Provide the (x, y) coordinate of the cell's center where the given text is located.  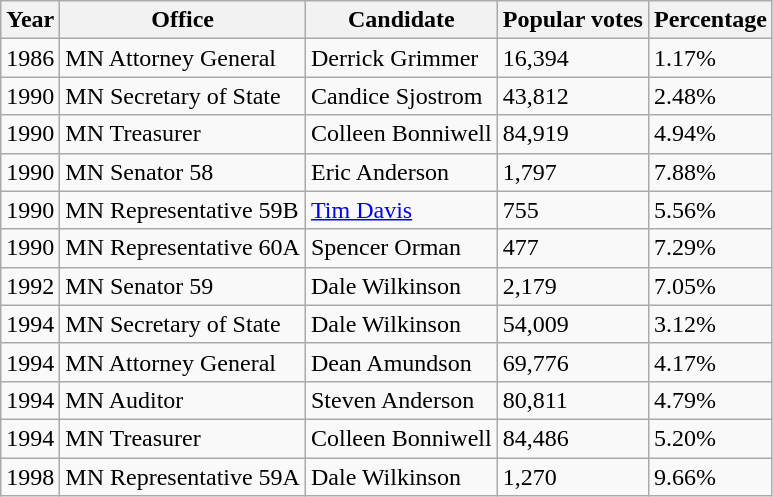
1992 (30, 286)
4.94% (710, 134)
MN Representative 60A (183, 248)
84,486 (572, 438)
MN Representative 59A (183, 477)
Percentage (710, 20)
1,797 (572, 172)
1,270 (572, 477)
43,812 (572, 96)
1998 (30, 477)
5.20% (710, 438)
2.48% (710, 96)
4.17% (710, 362)
MN Representative 59B (183, 210)
477 (572, 248)
4.79% (710, 400)
Candidate (401, 20)
Derrick Grimmer (401, 58)
Steven Anderson (401, 400)
MN Senator 59 (183, 286)
3.12% (710, 324)
5.56% (710, 210)
7.05% (710, 286)
84,919 (572, 134)
Tim Davis (401, 210)
1.17% (710, 58)
2,179 (572, 286)
16,394 (572, 58)
69,776 (572, 362)
9.66% (710, 477)
MN Senator 58 (183, 172)
7.88% (710, 172)
Candice Sjostrom (401, 96)
Eric Anderson (401, 172)
755 (572, 210)
Year (30, 20)
Spencer Orman (401, 248)
Popular votes (572, 20)
54,009 (572, 324)
7.29% (710, 248)
1986 (30, 58)
Office (183, 20)
MN Auditor (183, 400)
80,811 (572, 400)
Dean Amundson (401, 362)
